Return (X, Y) of the center of cell containing provided text 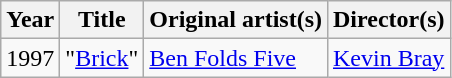
"Brick" (102, 58)
Original artist(s) (236, 20)
Ben Folds Five (236, 58)
Year (30, 20)
Kevin Bray (388, 58)
1997 (30, 58)
Title (102, 20)
Director(s) (388, 20)
